Return the [x, y] coordinate for the center point of the cell that contains the specified text.  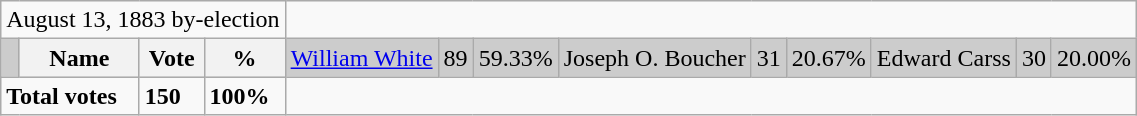
% [244, 58]
Edward Carss [944, 58]
31 [768, 58]
89 [456, 58]
Joseph O. Boucher [654, 58]
59.33% [516, 58]
William White [362, 58]
Name [79, 58]
Vote [172, 58]
August 13, 1883 by-election [143, 20]
20.00% [1094, 58]
100% [244, 96]
150 [172, 96]
30 [1034, 58]
20.67% [828, 58]
Total votes [70, 96]
